Provide the (X, Y) coordinate of the cell's center where the given text is located.  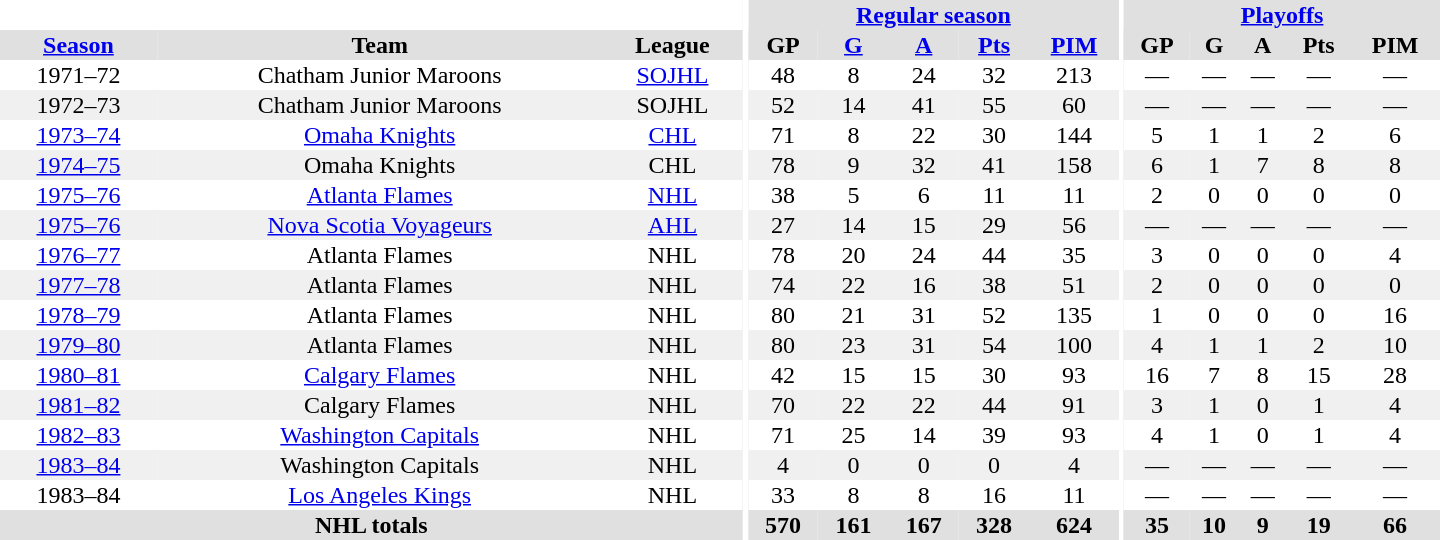
1981–82 (78, 405)
42 (783, 375)
48 (783, 75)
1980–81 (78, 375)
29 (994, 225)
1977–78 (78, 285)
1979–80 (78, 345)
1976–77 (78, 255)
39 (994, 435)
70 (783, 405)
66 (1395, 525)
League (672, 45)
21 (853, 315)
328 (994, 525)
1978–79 (78, 315)
167 (924, 525)
158 (1074, 165)
1974–75 (78, 165)
23 (853, 345)
624 (1074, 525)
1973–74 (78, 135)
54 (994, 345)
Season (78, 45)
Regular season (934, 15)
213 (1074, 75)
27 (783, 225)
NHL totals (371, 525)
AHL (672, 225)
1972–73 (78, 105)
51 (1074, 285)
56 (1074, 225)
570 (783, 525)
25 (853, 435)
28 (1395, 375)
60 (1074, 105)
Nova Scotia Voyageurs (380, 225)
33 (783, 495)
161 (853, 525)
20 (853, 255)
135 (1074, 315)
Team (380, 45)
144 (1074, 135)
55 (994, 105)
74 (783, 285)
91 (1074, 405)
19 (1318, 525)
1971–72 (78, 75)
1982–83 (78, 435)
100 (1074, 345)
Los Angeles Kings (380, 495)
Playoffs (1282, 15)
